Identify which cell holds the provided text, then report its [x, y] central coordinate. 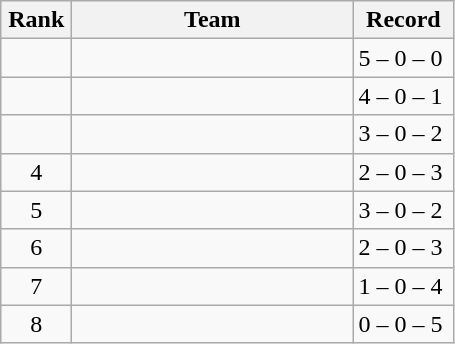
4 [36, 172]
8 [36, 324]
1 – 0 – 4 [404, 286]
5 [36, 210]
7 [36, 286]
Team [212, 20]
6 [36, 248]
4 – 0 – 1 [404, 96]
0 – 0 – 5 [404, 324]
Record [404, 20]
5 – 0 – 0 [404, 58]
Rank [36, 20]
